Identify which cell holds the provided text, then report its [x, y] central coordinate. 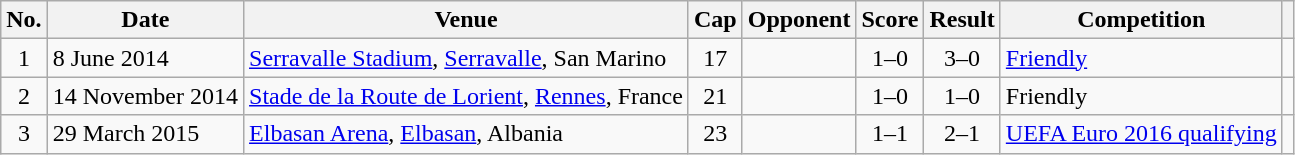
UEFA Euro 2016 qualifying [1141, 134]
Cap [715, 20]
Venue [466, 20]
1–1 [890, 134]
2 [24, 96]
Competition [1141, 20]
23 [715, 134]
Stade de la Route de Lorient, Rennes, France [466, 96]
Opponent [799, 20]
Date [145, 20]
3 [24, 134]
Elbasan Arena, Elbasan, Albania [466, 134]
21 [715, 96]
1 [24, 58]
14 November 2014 [145, 96]
Result [962, 20]
17 [715, 58]
Serravalle Stadium, Serravalle, San Marino [466, 58]
8 June 2014 [145, 58]
2–1 [962, 134]
29 March 2015 [145, 134]
No. [24, 20]
Score [890, 20]
3–0 [962, 58]
